Determine the (X, Y) coordinate at the center of the cell enclosing the given text.  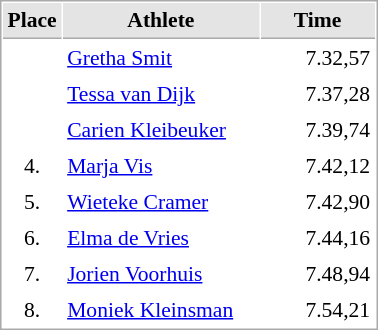
4. (32, 165)
7.37,28 (318, 93)
Gretha Smit (161, 57)
Wieteke Cramer (161, 201)
Moniek Kleinsman (161, 309)
7.32,57 (318, 57)
Athlete (161, 21)
7.48,94 (318, 273)
Time (318, 21)
Carien Kleibeuker (161, 129)
8. (32, 309)
Place (32, 21)
7.39,74 (318, 129)
7.42,90 (318, 201)
7.42,12 (318, 165)
Marja Vis (161, 165)
7.54,21 (318, 309)
Tessa van Dijk (161, 93)
7.44,16 (318, 237)
5. (32, 201)
Jorien Voorhuis (161, 273)
7. (32, 273)
6. (32, 237)
Elma de Vries (161, 237)
